Detect which cell encompasses the target text, then output its (x, y) center coordinate. 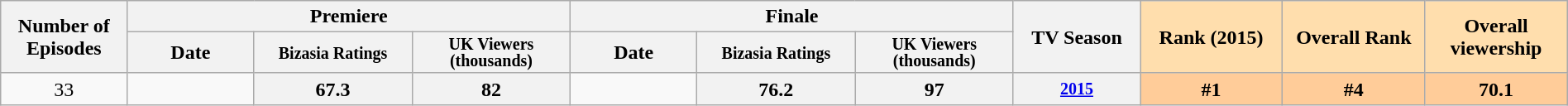
Number of Episodes (65, 37)
2015 (1077, 89)
70.1 (1496, 89)
Overall Rank (1354, 37)
#1 (1211, 89)
TV Season (1077, 37)
82 (491, 89)
Finale (792, 17)
Premiere (349, 17)
67.3 (332, 89)
76.2 (776, 89)
33 (65, 89)
#4 (1354, 89)
Overall viewership (1496, 37)
Rank (2015) (1211, 37)
97 (935, 89)
